Extract the [x, y] coordinate from the center of the cell holding the provided text.  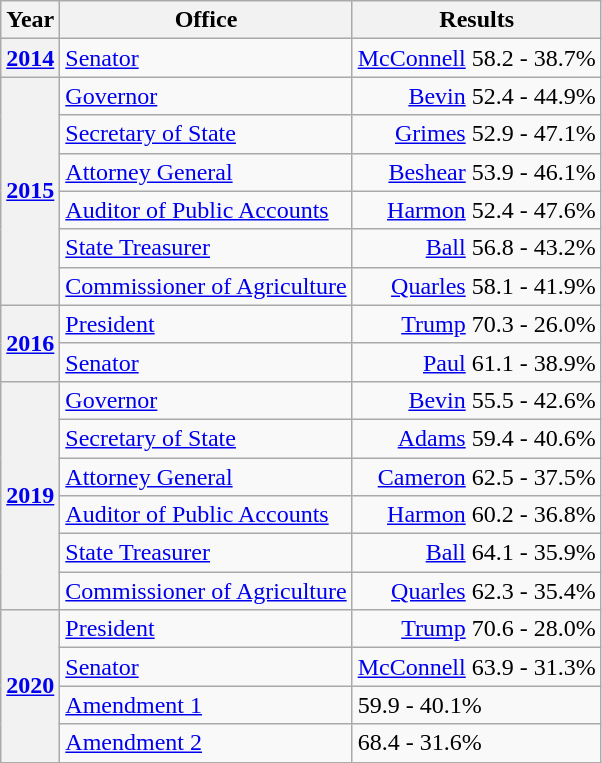
Bevin 55.5 - 42.6% [476, 400]
Grimes 52.9 - 47.1% [476, 134]
68.4 - 31.6% [476, 743]
Amendment 2 [206, 743]
Trump 70.3 - 26.0% [476, 324]
McConnell 58.2 - 38.7% [476, 58]
McConnell 63.9 - 31.3% [476, 667]
Paul 61.1 - 38.9% [476, 362]
Ball 56.8 - 43.2% [476, 248]
Harmon 60.2 - 36.8% [476, 515]
2020 [30, 686]
Adams 59.4 - 40.6% [476, 438]
Trump 70.6 - 28.0% [476, 629]
Quarles 58.1 - 41.9% [476, 286]
2016 [30, 343]
Year [30, 20]
2019 [30, 495]
Results [476, 20]
Cameron 62.5 - 37.5% [476, 477]
Bevin 52.4 - 44.9% [476, 96]
Amendment 1 [206, 705]
Ball 64.1 - 35.9% [476, 553]
Harmon 52.4 - 47.6% [476, 210]
59.9 - 40.1% [476, 705]
2014 [30, 58]
Office [206, 20]
2015 [30, 191]
Quarles 62.3 - 35.4% [476, 591]
Beshear 53.9 - 46.1% [476, 172]
